Extract the [x, y] coordinate from the center of the cell holding the provided text.  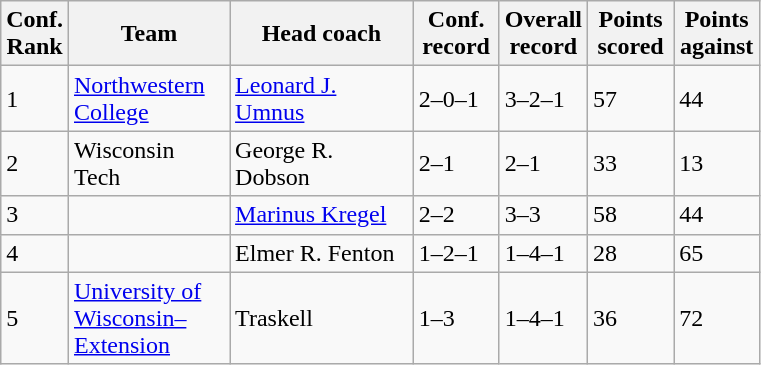
65 [717, 253]
58 [631, 215]
72 [717, 318]
36 [631, 318]
2–2 [456, 215]
3–2–1 [543, 98]
Traskell [322, 318]
4 [35, 253]
1–2–1 [456, 253]
1–3 [456, 318]
3 [35, 215]
Elmer R. Fenton [322, 253]
Points scored [631, 34]
3–3 [543, 215]
13 [717, 164]
George R. Dobson [322, 164]
28 [631, 253]
Head coach [322, 34]
33 [631, 164]
5 [35, 318]
2–0–1 [456, 98]
Overall record [543, 34]
1 [35, 98]
University of Wisconsin–Extension [148, 318]
Conf. Rank [35, 34]
Points against [717, 34]
Northwestern College [148, 98]
Marinus Kregel [322, 215]
Wisconsin Tech [148, 164]
Team [148, 34]
2 [35, 164]
Conf. record [456, 34]
Leonard J. Umnus [322, 98]
57 [631, 98]
